Scan for the cell matching the given text and deliver its [X, Y] coordinate at center. 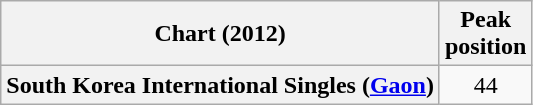
44 [485, 85]
Peakposition [485, 34]
South Korea International Singles (Gaon) [220, 85]
Chart (2012) [220, 34]
